Pinpoint the cell where the given text exists, returning its (x, y) midpoint coordinate. 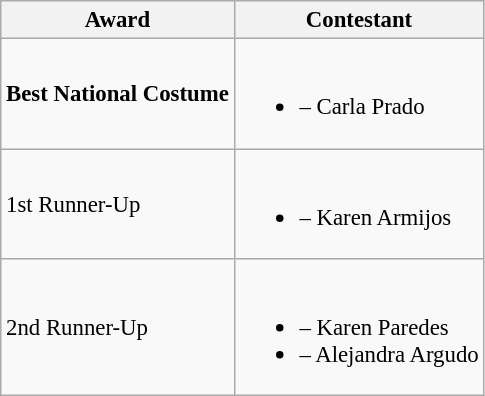
1st Runner-Up (118, 204)
– Karen Paredes – Alejandra Argudo (359, 328)
2nd Runner-Up (118, 328)
Contestant (359, 20)
Award (118, 20)
Best National Costume (118, 94)
– Carla Prado (359, 94)
– Karen Armijos (359, 204)
